From the cell containing the given text, extract its center point as [X, Y] coordinate. 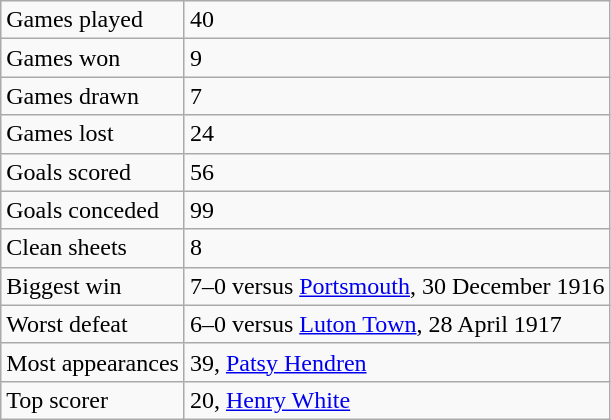
Games won [93, 58]
Worst defeat [93, 324]
Games lost [93, 134]
7 [397, 96]
Goals scored [93, 172]
Clean sheets [93, 248]
Games drawn [93, 96]
Biggest win [93, 286]
8 [397, 248]
Most appearances [93, 362]
99 [397, 210]
24 [397, 134]
9 [397, 58]
20, Henry White [397, 400]
Goals conceded [93, 210]
56 [397, 172]
6–0 versus Luton Town, 28 April 1917 [397, 324]
7–0 versus Portsmouth, 30 December 1916 [397, 286]
40 [397, 20]
Top scorer [93, 400]
Games played [93, 20]
39, Patsy Hendren [397, 362]
